Scan for the cell matching the given text and deliver its [x, y] coordinate at center. 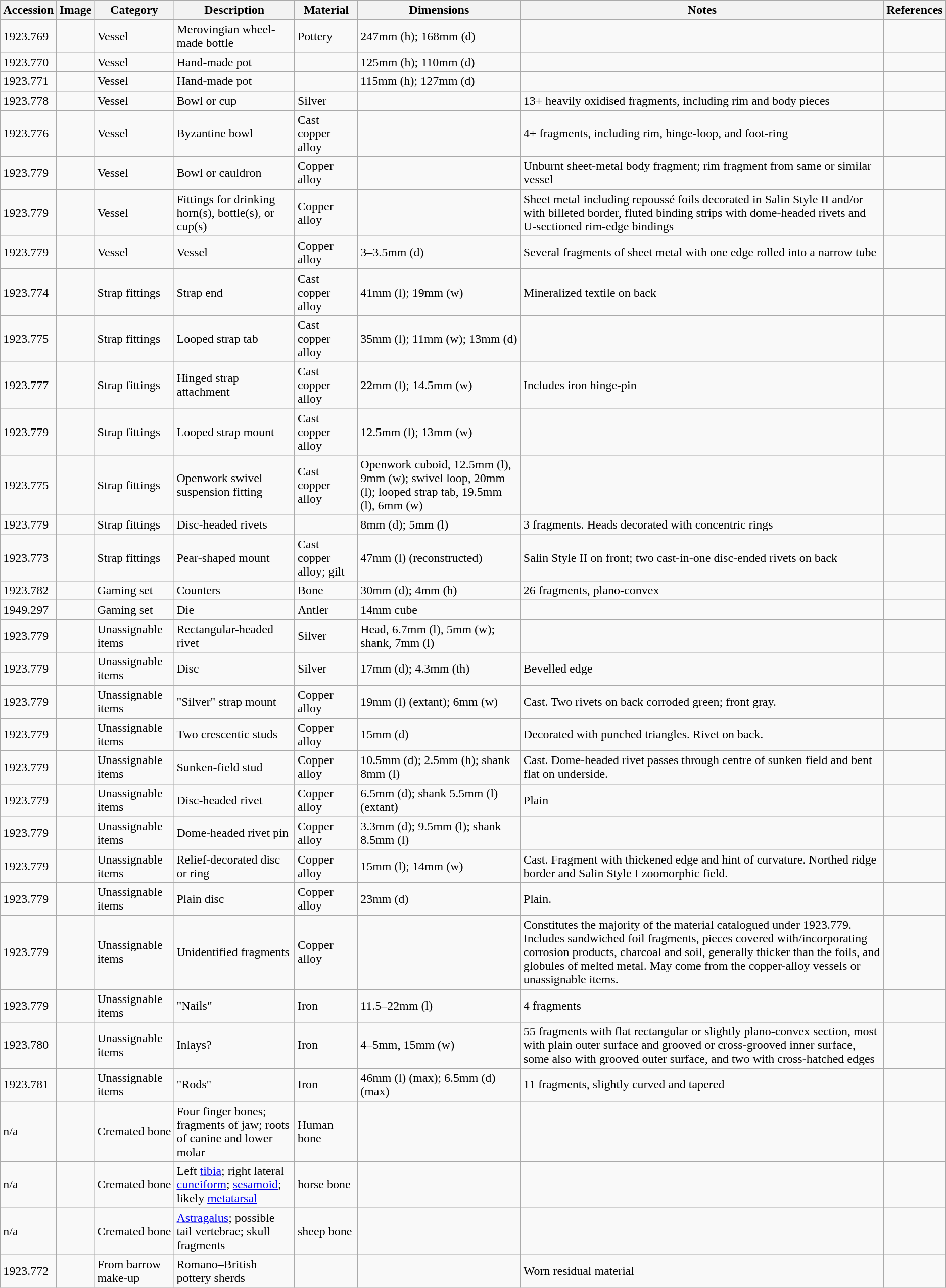
Mineralized textile on back [702, 292]
"Nails" [234, 1006]
26 fragments, plano-convex [702, 591]
Two crescentic studs [234, 735]
46mm (l) (max); 6.5mm (d) (max) [440, 1085]
Cast. Two rivets on back corroded green; front gray. [702, 701]
Plain. [702, 898]
41mm (l); 19mm (w) [440, 292]
125mm (h); 110mm (d) [440, 62]
17mm (d); 4.3mm (th) [440, 669]
1923.778 [28, 101]
23mm (d) [440, 898]
Astragalus; possible tail vertebrae; skull fragments [234, 1231]
1949.297 [28, 610]
Counters [234, 591]
sheep bone [326, 1231]
115mm (h); 127mm (d) [440, 81]
Fittings for drinking horn(s), bottle(s), or cup(s) [234, 213]
Dimensions [440, 10]
47mm (l) (reconstructed) [440, 558]
Looped strap mount [234, 432]
Rectangular-headed rivet [234, 636]
1923.769 [28, 36]
4–5mm, 15mm (w) [440, 1045]
Unburnt sheet-metal body fragment; rim fragment from same or similar vessel [702, 173]
Die [234, 610]
Human bone [326, 1132]
3–3.5mm (d) [440, 253]
1923.777 [28, 385]
14mm cube [440, 610]
Notes [702, 10]
35mm (l); 11mm (w); 13mm (d) [440, 339]
6.5mm (d); shank 5.5mm (l) (extant) [440, 800]
Head, 6.7mm (l), 5mm (w); shank, 7mm (l) [440, 636]
"Silver" strap mount [234, 701]
1923.782 [28, 591]
Four finger bones; fragments of jaw; roots of canine and lower molar [234, 1132]
Salin Style II on front; two cast-in-one disc-ended rivets on back [702, 558]
1923.773 [28, 558]
Disc-headed rivets [234, 525]
Pear-shaped mount [234, 558]
Accession [28, 10]
1923.781 [28, 1085]
Cast. Dome-headed rivet passes through centre of sunken field and bent flat on underside. [702, 767]
Several fragments of sheet metal with one edge rolled into a narrow tube [702, 253]
Merovingian wheel-made bottle [234, 36]
12.5mm (l); 13mm (w) [440, 432]
Decorated with punched triangles. Rivet on back. [702, 735]
Hinged strap attachment [234, 385]
15mm (l); 14mm (w) [440, 866]
1923.772 [28, 1271]
15mm (d) [440, 735]
Bone [326, 591]
247mm (h); 168mm (d) [440, 36]
Byzantine bowl [234, 133]
13+ heavily oxidised fragments, including rim and body pieces [702, 101]
11.5–22mm (l) [440, 1006]
Left tibia; right lateral cuneiform; sesamoid; likely metatarsal [234, 1185]
Strap end [234, 292]
30mm (d); 4mm (h) [440, 591]
10.5mm (d); 2.5mm (h); shank 8mm (l) [440, 767]
Worn residual material [702, 1271]
4 fragments [702, 1006]
Includes iron hinge-pin [702, 385]
horse bone [326, 1185]
Image [76, 10]
Inlays? [234, 1045]
11 fragments, slightly curved and tapered [702, 1085]
Plain [702, 800]
Disc [234, 669]
References [915, 10]
Bowl or cup [234, 101]
3 fragments. Heads decorated with concentric rings [702, 525]
Description [234, 10]
Dome-headed rivet pin [234, 833]
"Rods" [234, 1085]
Antler [326, 610]
Openwork cuboid, 12.5mm (l), 9mm (w); swivel loop, 20mm (l); looped strap tab, 19.5mm (l), 6mm (w) [440, 485]
Romano–British pottery sherds [234, 1271]
Cast. Fragment with thickened edge and hint of curvature. Northed ridge border and Salin Style I zoomorphic field. [702, 866]
Category [134, 10]
4+ fragments, including rim, hinge-loop, and foot-ring [702, 133]
Material [326, 10]
Pottery [326, 36]
1923.770 [28, 62]
3.3mm (d); 9.5mm (l); shank 8.5mm (l) [440, 833]
8mm (d); 5mm (l) [440, 525]
Sunken-field stud [234, 767]
Relief-decorated disc or ring [234, 866]
Looped strap tab [234, 339]
Unidentified fragments [234, 952]
1923.771 [28, 81]
Openwork swivel suspension fitting [234, 485]
22mm (l); 14.5mm (w) [440, 385]
Plain disc [234, 898]
1923.780 [28, 1045]
19mm (l) (extant); 6mm (w) [440, 701]
Bevelled edge [702, 669]
Disc-headed rivet [234, 800]
1923.774 [28, 292]
Cast copper alloy; gilt [326, 558]
1923.776 [28, 133]
From barrow make-up [134, 1271]
Bowl or cauldron [234, 173]
